Return [X, Y] of the center of cell containing provided text 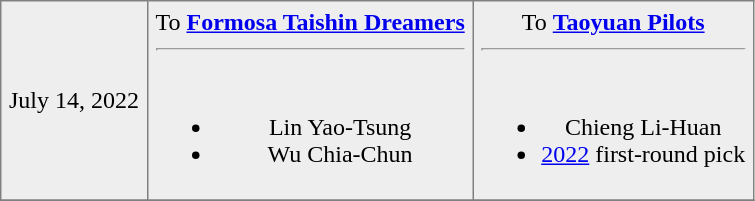
To Formosa Taishin DreamersLin Yao-TsungWu Chia-Chun [310, 101]
July 14, 2022 [74, 101]
To Taoyuan PilotsChieng Li-Huan2022 first-round pick [613, 101]
